Determine the (x, y) coordinate at the center of the cell enclosing the given text.  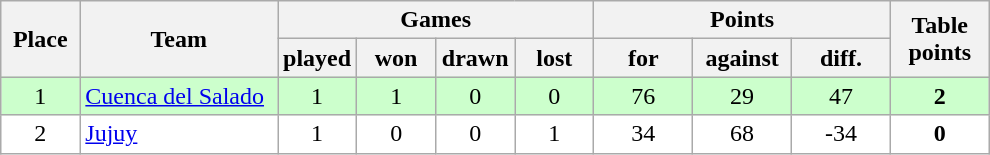
played (318, 58)
drawn (476, 58)
76 (644, 96)
won (396, 58)
68 (742, 134)
Games (436, 20)
Points (742, 20)
29 (742, 96)
Cuenca del Salado (179, 96)
Tablepoints (940, 39)
against (742, 58)
for (644, 58)
diff. (842, 58)
Jujuy (179, 134)
Team (179, 39)
34 (644, 134)
Place (40, 39)
47 (842, 96)
-34 (842, 134)
lost (554, 58)
